Capture the cell that displays the provided text and extract its (X, Y) central coordinate. 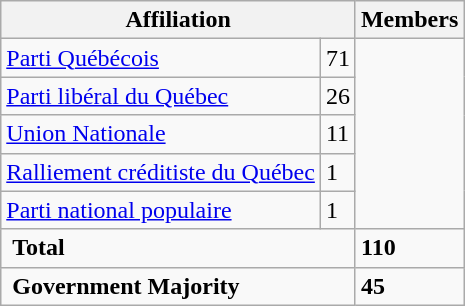
11 (338, 134)
45 (409, 286)
71 (338, 58)
110 (409, 248)
Affiliation (178, 20)
Government Majority (178, 286)
Total (178, 248)
Ralliement créditiste du Québec (161, 172)
Parti national populaire (161, 210)
Union Nationale (161, 134)
Members (409, 20)
26 (338, 96)
Parti libéral du Québec (161, 96)
Parti Québécois (161, 58)
